From the cell containing the given text, extract its center point as (X, Y) coordinate. 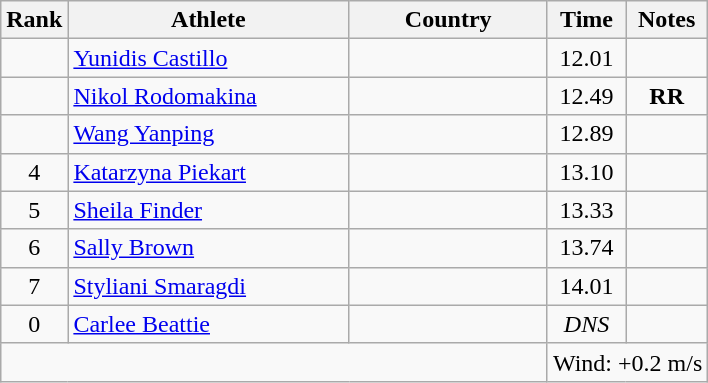
12.49 (586, 96)
7 (34, 286)
13.74 (586, 248)
RR (667, 96)
6 (34, 248)
Notes (667, 20)
12.01 (586, 58)
Sheila Finder (208, 210)
Wind: +0.2 m/s (627, 362)
Country (448, 20)
Wang Yanping (208, 134)
Athlete (208, 20)
14.01 (586, 286)
Katarzyna Piekart (208, 172)
Yunidis Castillo (208, 58)
13.33 (586, 210)
Rank (34, 20)
Sally Brown (208, 248)
DNS (586, 324)
5 (34, 210)
Time (586, 20)
Nikol Rodomakina (208, 96)
12.89 (586, 134)
Styliani Smaragdi (208, 286)
Carlee Beattie (208, 324)
0 (34, 324)
13.10 (586, 172)
4 (34, 172)
